Scan for the cell matching the given text and deliver its (x, y) coordinate at center. 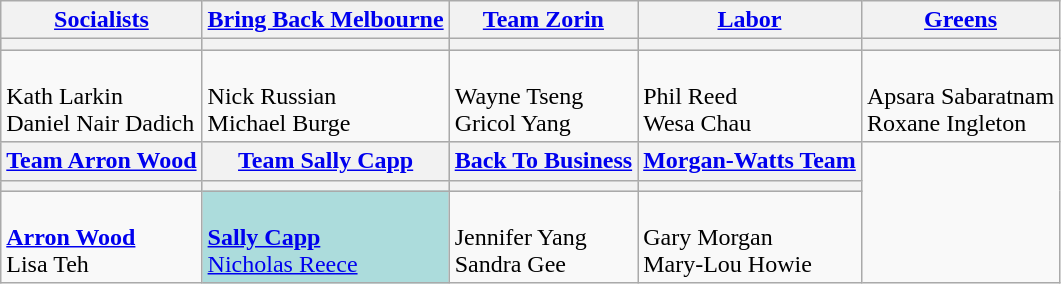
Arron Wood Lisa Teh (102, 237)
Nick Russian Michael Burge (326, 96)
Wayne Tseng Gricol Yang (543, 96)
Phil Reed Wesa Chau (750, 96)
Gary Morgan Mary-Lou Howie (750, 237)
Team Arron Wood (102, 161)
Jennifer Yang Sandra Gee (543, 237)
Apsara Sabaratnam Roxane Ingleton (960, 96)
Kath Larkin Daniel Nair Dadich (102, 96)
Morgan-Watts Team (750, 161)
Labor (750, 20)
Back To Business (543, 161)
Greens (960, 20)
Socialists (102, 20)
Team Sally Capp (326, 161)
Sally Capp Nicholas Reece (326, 237)
Bring Back Melbourne (326, 20)
Team Zorin (543, 20)
